Capture the cell that displays the provided text and extract its [X, Y] central coordinate. 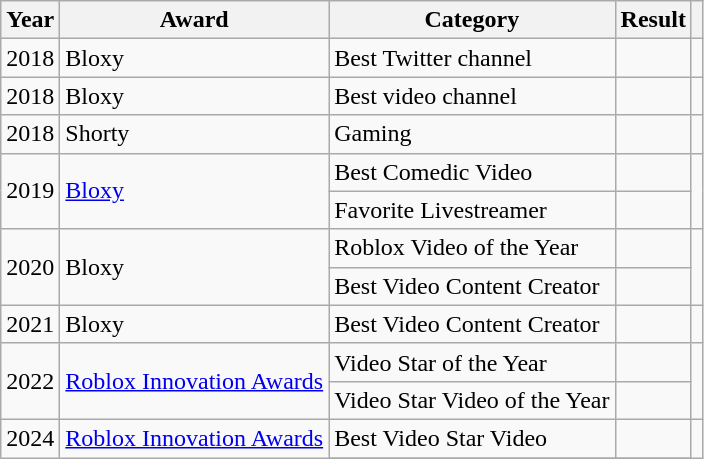
Roblox Video of the Year [472, 248]
Best Comedic Video [472, 172]
Best video channel [472, 96]
Shorty [194, 134]
Category [472, 20]
Video Star Video of the Year [472, 400]
2020 [30, 267]
2019 [30, 191]
Video Star of the Year [472, 362]
Favorite Livestreamer [472, 210]
Result [653, 20]
Gaming [472, 134]
Year [30, 20]
Award [194, 20]
Best Twitter channel [472, 58]
2021 [30, 324]
2022 [30, 381]
2024 [30, 438]
Best Video Star Video [472, 438]
